Capture the cell that displays the provided text and extract its [x, y] central coordinate. 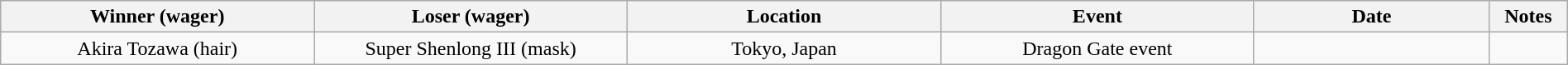
Notes [1528, 17]
Event [1097, 17]
Super Shenlong III (mask) [471, 48]
Location [784, 17]
Date [1371, 17]
Dragon Gate event [1097, 48]
Akira Tozawa (hair) [157, 48]
Winner (wager) [157, 17]
Loser (wager) [471, 17]
Tokyo, Japan [784, 48]
